Extract the [X, Y] coordinate from the center of the cell holding the provided text.  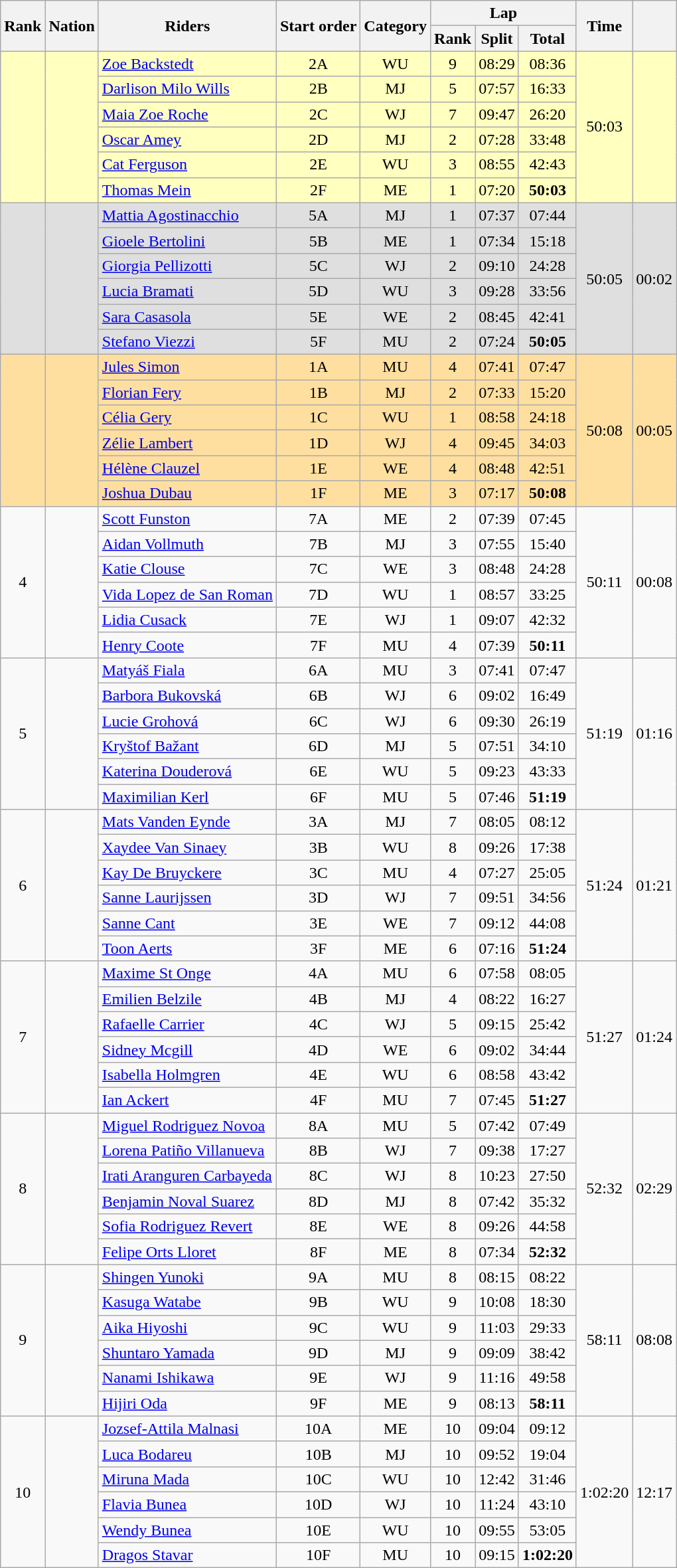
Shingen Yunoki [187, 1277]
Maxime St Onge [187, 974]
Hélène Clauzel [187, 468]
11:24 [497, 1504]
07:44 [547, 215]
Sara Casasola [187, 317]
08:36 [547, 64]
5D [318, 291]
07:37 [497, 215]
10F [318, 1555]
Lorena Patiño Villanueva [187, 1151]
08:13 [497, 1403]
Jules Simon [187, 367]
Nanami Ishikawa [187, 1378]
6F [318, 797]
Sofia Rodriguez Revert [187, 1227]
1F [318, 493]
6E [318, 772]
26:19 [547, 721]
07:58 [497, 974]
07:49 [547, 1126]
Benjamin Noval Suarez [187, 1201]
8F [318, 1252]
07:27 [497, 873]
Category [396, 26]
6C [318, 721]
07:57 [497, 89]
53:05 [547, 1529]
00:02 [654, 278]
9F [318, 1403]
Katerina Douderová [187, 772]
Dragos Stavar [187, 1555]
Mats Vanden Eynde [187, 822]
Total [547, 39]
Zoe Backstedt [187, 64]
33:25 [547, 594]
07:46 [497, 797]
6B [318, 695]
43:42 [547, 1075]
08:12 [547, 822]
Aidan Vollmuth [187, 544]
Lidia Cusack [187, 620]
Lucie Grohová [187, 721]
Aika Hiyoshi [187, 1328]
Irati Aranguren Carbayeda [187, 1176]
16:33 [547, 89]
Stefano Viezzi [187, 342]
3D [318, 898]
Rafaelle Carrier [187, 1024]
7F [318, 645]
08:45 [497, 317]
5B [318, 240]
33:48 [547, 139]
Isabella Holmgren [187, 1075]
8A [318, 1126]
07:51 [497, 746]
2E [318, 165]
35:32 [547, 1201]
07:17 [497, 493]
Darlison Milo Wills [187, 89]
4A [318, 974]
17:27 [547, 1151]
34:56 [547, 898]
3C [318, 873]
25:05 [547, 873]
12:17 [654, 1492]
19:04 [547, 1454]
34:44 [547, 1049]
16:49 [547, 695]
2F [318, 190]
09:45 [497, 443]
08:29 [497, 64]
49:58 [547, 1378]
Sanne Cant [187, 923]
Time [604, 26]
10C [318, 1479]
Toon Aerts [187, 948]
00:08 [654, 582]
6D [318, 746]
38:42 [547, 1353]
10:23 [497, 1176]
3B [318, 847]
07:33 [497, 392]
7E [318, 620]
01:16 [654, 733]
Matyáš Fiala [187, 670]
Wendy Bunea [187, 1529]
09:52 [497, 1454]
3E [318, 923]
34:10 [547, 746]
Maximilian Kerl [187, 797]
44:58 [547, 1227]
Joshua Dubau [187, 493]
25:42 [547, 1024]
9B [318, 1302]
Lucia Bramati [187, 291]
Katie Clouse [187, 569]
00:05 [654, 430]
Barbora Bukovská [187, 695]
7D [318, 594]
Miruna Mada [187, 1479]
42:41 [547, 317]
11:16 [497, 1378]
17:38 [547, 847]
Sidney Mcgill [187, 1049]
Célia Gery [187, 418]
7A [318, 519]
15:40 [547, 544]
Ian Ackert [187, 1100]
7B [318, 544]
07:20 [497, 190]
10E [318, 1529]
Maia Zoe Roche [187, 114]
Zélie Lambert [187, 443]
5A [318, 215]
Luca Bodareu [187, 1454]
4F [318, 1100]
10A [318, 1429]
Shuntaro Yamada [187, 1353]
07:55 [497, 544]
43:33 [547, 772]
09:55 [497, 1529]
Felipe Orts Lloret [187, 1252]
31:46 [547, 1479]
43:10 [547, 1504]
2B [318, 89]
Kasuga Watabe [187, 1302]
09:30 [497, 721]
10D [318, 1504]
4D [318, 1049]
Hijiri Oda [187, 1403]
Thomas Mein [187, 190]
Sanne Laurijssen [187, 898]
Start order [318, 26]
34:03 [547, 443]
09:28 [497, 291]
1A [318, 367]
2D [318, 139]
9D [318, 1353]
8D [318, 1201]
Giorgia Pellizotti [187, 266]
18:30 [547, 1302]
9C [318, 1328]
08:15 [497, 1277]
Gioele Bertolini [187, 240]
Kay De Bruyckere [187, 873]
Scott Funston [187, 519]
09:47 [497, 114]
08:08 [654, 1340]
02:29 [654, 1189]
09:04 [497, 1429]
01:24 [654, 1037]
3F [318, 948]
7C [318, 569]
9E [318, 1378]
4C [318, 1024]
15:18 [547, 240]
Lap [504, 13]
Emilien Belzile [187, 999]
07:28 [497, 139]
Florian Fery [187, 392]
08:57 [497, 594]
08:55 [497, 165]
4B [318, 999]
33:56 [547, 291]
09:23 [497, 772]
09:51 [497, 898]
1E [318, 468]
Cat Ferguson [187, 165]
1B [318, 392]
6A [318, 670]
15:20 [547, 392]
09:38 [497, 1151]
Vida Lopez de San Roman [187, 594]
42:51 [547, 468]
10B [318, 1454]
2A [318, 64]
Xaydee Van Sinaey [187, 847]
Mattia Agostinacchio [187, 215]
Oscar Amey [187, 139]
01:21 [654, 885]
5F [318, 342]
8E [318, 1227]
09:10 [497, 266]
Jozsef-Attila Malnasi [187, 1429]
07:16 [497, 948]
09:07 [497, 620]
12:42 [497, 1479]
29:33 [547, 1328]
26:20 [547, 114]
9A [318, 1277]
2C [318, 114]
8B [318, 1151]
Nation [72, 26]
42:32 [547, 620]
44:08 [547, 923]
1D [318, 443]
Riders [187, 26]
09:09 [497, 1353]
16:27 [547, 999]
07:24 [497, 342]
Henry Coote [187, 645]
5C [318, 266]
1C [318, 418]
Flavia Bunea [187, 1504]
24:18 [547, 418]
3A [318, 822]
Kryštof Bažant [187, 746]
8C [318, 1176]
10:08 [497, 1302]
42:43 [547, 165]
Miguel Rodriguez Novoa [187, 1126]
5E [318, 317]
Split [497, 39]
27:50 [547, 1176]
4E [318, 1075]
11:03 [497, 1328]
